From the cell containing the given text, extract its center point as [x, y] coordinate. 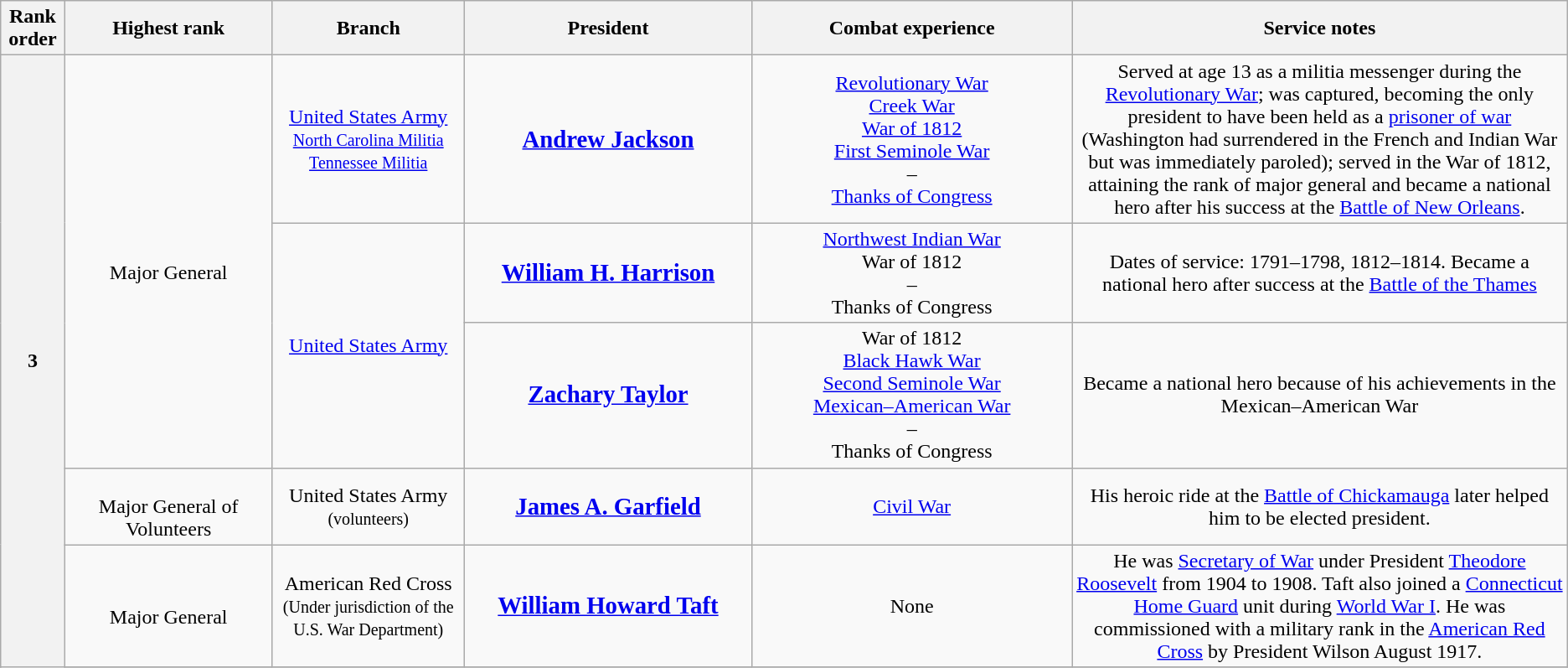
Combat experience [912, 28]
War of 1812Black Hawk WarSecond Seminole WarMexican–American War–Thanks of Congress [912, 396]
3 [33, 361]
Dates of service: 1791–1798, 1812–1814. Became a national hero after success at the Battle of the Thames [1320, 273]
William Howard Taft [608, 606]
William H. Harrison [608, 273]
Revolutionary War Creek WarWar of 1812First Seminole War–Thanks of Congress [912, 139]
Civil War [912, 506]
Northwest Indian WarWar of 1812–Thanks of Congress [912, 273]
United States Army(volunteers) [369, 506]
None [912, 606]
Major General of Volunteers [168, 506]
President [608, 28]
Service notes [1320, 28]
James A. Garfield [608, 506]
American Red Cross (Under jurisdiction of the U.S. War Department) [369, 606]
His heroic ride at the Battle of Chickamauga later helped him to be elected president. [1320, 506]
Rank order [33, 28]
Branch [369, 28]
United States Army [369, 345]
Highest rank [168, 28]
Andrew Jackson [608, 139]
United States ArmyNorth Carolina MilitiaTennessee Militia [369, 139]
Zachary Taylor [608, 396]
Became a national hero because of his achievements in the Mexican–American War [1320, 396]
